From the cell containing the given text, extract its center point as (X, Y) coordinate. 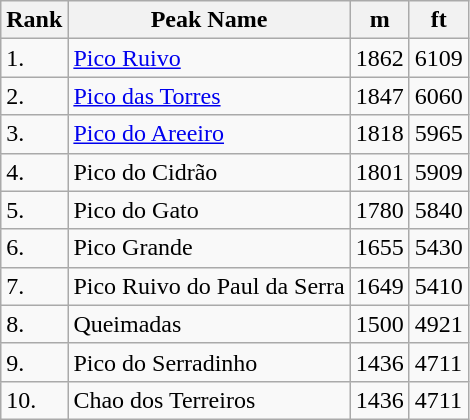
1801 (380, 172)
5840 (438, 210)
Pico do Gato (209, 210)
9. (34, 362)
2. (34, 96)
8. (34, 324)
1862 (380, 58)
1. (34, 58)
4. (34, 172)
1780 (380, 210)
5430 (438, 248)
6109 (438, 58)
1655 (380, 248)
7. (34, 286)
1649 (380, 286)
4921 (438, 324)
ft (438, 20)
10. (34, 400)
6. (34, 248)
Pico do Serradinho (209, 362)
3. (34, 134)
Pico das Torres (209, 96)
1500 (380, 324)
Queimadas (209, 324)
Pico do Areeiro (209, 134)
6060 (438, 96)
Rank (34, 20)
m (380, 20)
Peak Name (209, 20)
1847 (380, 96)
Pico Grande (209, 248)
Pico Ruivo (209, 58)
Pico do Cidrão (209, 172)
Chao dos Terreiros (209, 400)
5. (34, 210)
1818 (380, 134)
5909 (438, 172)
5410 (438, 286)
5965 (438, 134)
Pico Ruivo do Paul da Serra (209, 286)
